Pinpoint the cell where the given text exists, returning its [X, Y] midpoint coordinate. 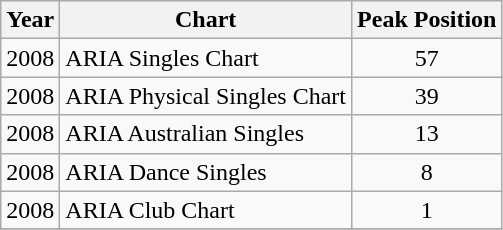
13 [427, 134]
8 [427, 172]
Chart [206, 20]
1 [427, 210]
ARIA Dance Singles [206, 172]
ARIA Club Chart [206, 210]
ARIA Singles Chart [206, 58]
Year [30, 20]
39 [427, 96]
Peak Position [427, 20]
57 [427, 58]
ARIA Australian Singles [206, 134]
ARIA Physical Singles Chart [206, 96]
